Detect which cell encompasses the target text, then output its [x, y] center coordinate. 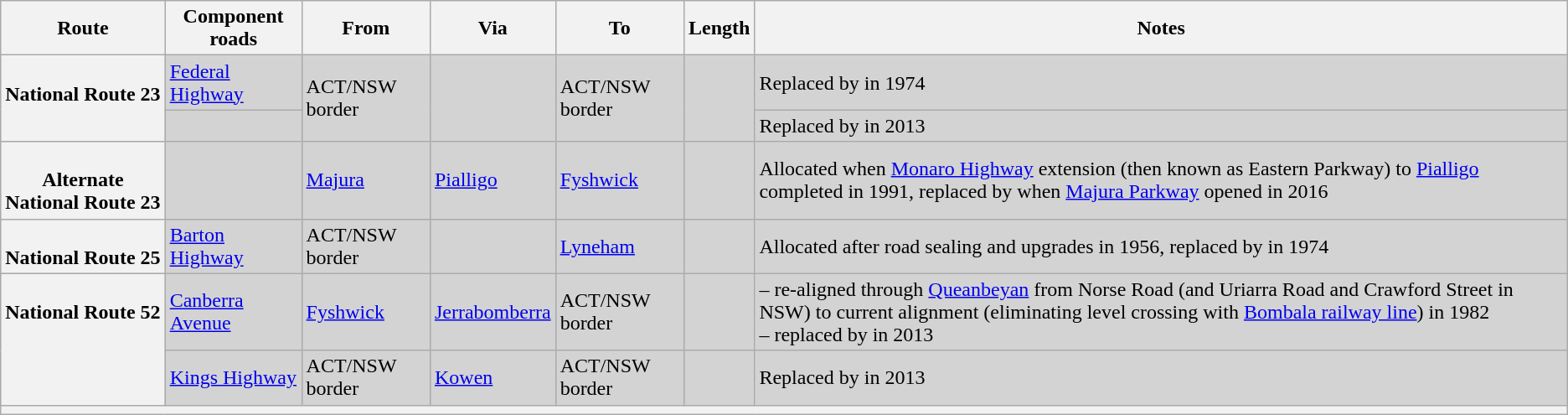
Allocated when Monaro Highway extension (then known as Eastern Parkway) to Pialligo completed in 1991, replaced by when Majura Parkway opened in 2016 [1161, 180]
Kowen [493, 377]
Federal Highway [233, 82]
Kings Highway [233, 377]
Component roads [233, 29]
Pialligo [493, 180]
From [365, 29]
Notes [1161, 29]
Lyneham [620, 246]
AlternateNational Route 23 [83, 180]
To [620, 29]
National Route 52 [83, 339]
Allocated after road sealing and upgrades in 1956, replaced by in 1974 [1161, 246]
Via [493, 29]
Barton Highway [233, 246]
National Route 23 [83, 99]
Majura [365, 180]
Route [83, 29]
National Route 25 [83, 246]
Replaced by in 1974 [1161, 82]
Length [719, 29]
Canberra Avenue [233, 312]
Jerrabomberra [493, 312]
